Provide the (x, y) coordinate of the cell's center where the given text is located.  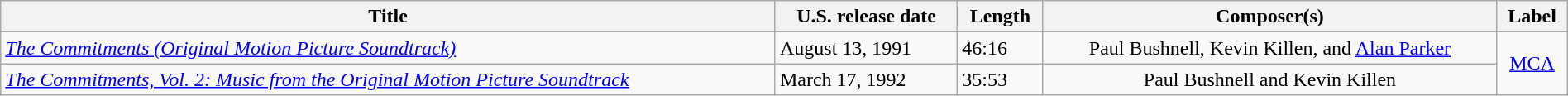
The Commitments, Vol. 2: Music from the Original Motion Picture Soundtrack (389, 79)
U.S. release date (866, 17)
Paul Bushnell, Kevin Killen, and Alan Parker (1270, 48)
Label (1532, 17)
The Commitments (Original Motion Picture Soundtrack) (389, 48)
Composer(s) (1270, 17)
Length (1001, 17)
March 17, 1992 (866, 79)
August 13, 1991 (866, 48)
MCA (1532, 64)
35:53 (1001, 79)
46:16 (1001, 48)
Title (389, 17)
Paul Bushnell and Kevin Killen (1270, 79)
